Detect which cell encompasses the target text, then output its [X, Y] center coordinate. 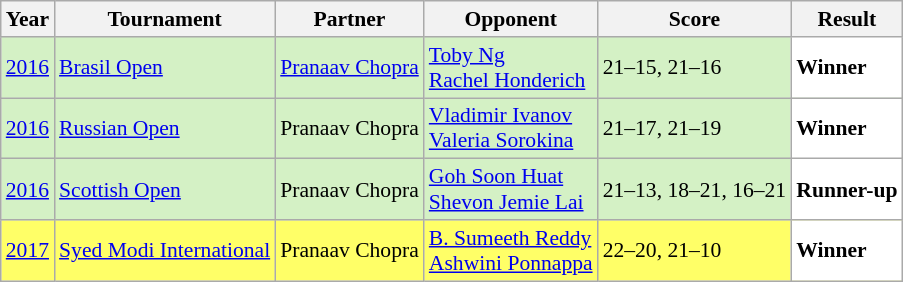
Partner [350, 19]
B. Sumeeth Reddy Ashwini Ponnappa [511, 250]
Runner-up [846, 190]
Result [846, 19]
21–13, 18–21, 16–21 [695, 190]
Opponent [511, 19]
2017 [28, 250]
21–15, 21–16 [695, 68]
Scottish Open [164, 190]
Russian Open [164, 128]
Tournament [164, 19]
Vladimir Ivanov Valeria Sorokina [511, 128]
Syed Modi International [164, 250]
Score [695, 19]
21–17, 21–19 [695, 128]
Goh Soon Huat Shevon Jemie Lai [511, 190]
Brasil Open [164, 68]
Toby Ng Rachel Honderich [511, 68]
22–20, 21–10 [695, 250]
Year [28, 19]
